Identify which cell holds the provided text, then report its (X, Y) central coordinate. 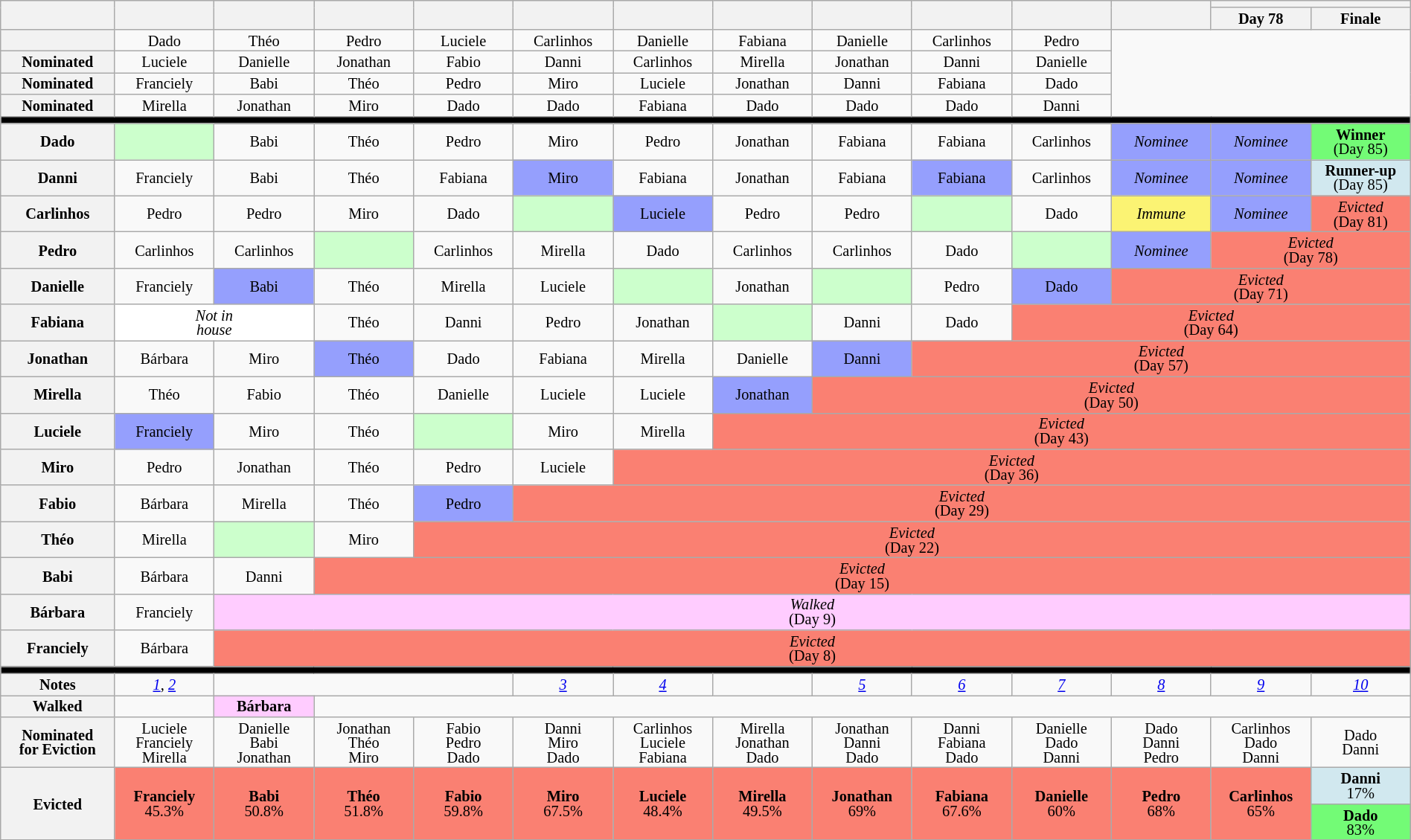
LucieleFrancielyMirella (164, 742)
Babi50.8% (264, 804)
Fabiana67.6% (962, 804)
DadoDanni (1360, 742)
Evicted (58, 804)
Evicted(Day 15) (863, 576)
Pedro68% (1161, 804)
DadoDanniPedro (1161, 742)
4 (663, 684)
Runner-up(Day 85) (1360, 177)
Finale (1360, 18)
Evicted(Day 64) (1211, 323)
DanniMiroDado (563, 742)
10 (1360, 684)
Evicted(Day 36) (1012, 467)
Mirella49.5% (762, 804)
DanielleBabiJonathan (264, 742)
5 (862, 684)
Evicted(Day 43) (1061, 432)
Evicted(Day 22) (912, 540)
Jonathan69% (862, 804)
6 (962, 684)
8 (1161, 684)
9 (1261, 684)
DanielleDadoDanni (1061, 742)
Notes (58, 684)
CarlinhosDadoDanni (1261, 742)
CarlinhosLucieleFabiana (663, 742)
JonathanThéoMiro (364, 742)
Day 78 (1261, 18)
Evicted(Day 50) (1111, 394)
Danni17% (1360, 786)
Winner(Day 85) (1360, 141)
Luciele48.4% (663, 804)
Nominatedfor Eviction (58, 742)
Danielle60% (1061, 804)
3 (563, 684)
Evicted(Day 78) (1311, 250)
Carlinhos65% (1261, 804)
Evicted(Day 29) (962, 503)
1, 2 (164, 684)
Not inhouse (214, 323)
Evicted(Day 81) (1360, 214)
JonathanDanniDado (862, 742)
DanniFabianaDado (962, 742)
Walked(Day 9) (813, 612)
Evicted(Day 57) (1161, 359)
Evicted(Day 8) (813, 649)
Miro67.5% (563, 804)
Franciely45.3% (164, 804)
Dado83% (1360, 821)
Fabio59.8% (464, 804)
Immune (1161, 214)
Théo51.8% (364, 804)
FabioPedroDado (464, 742)
Evicted(Day 71) (1261, 286)
7 (1061, 684)
MirellaJonathanDado (762, 742)
Walked (58, 705)
